Pinpoint the cell where the given text exists, returning its (X, Y) midpoint coordinate. 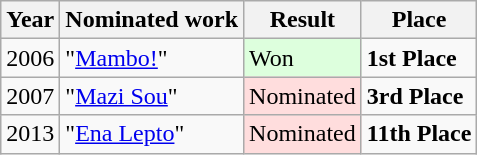
Result (303, 20)
Nominated work (152, 20)
"Ena Lepto" (152, 134)
2013 (30, 134)
2007 (30, 96)
1st Place (419, 58)
Won (303, 58)
"Mambo!" (152, 58)
3rd Place (419, 96)
Place (419, 20)
2006 (30, 58)
11th Place (419, 134)
Year (30, 20)
"Mazi Sou" (152, 96)
